Extract the (x, y) coordinate from the center of the cell holding the provided text.  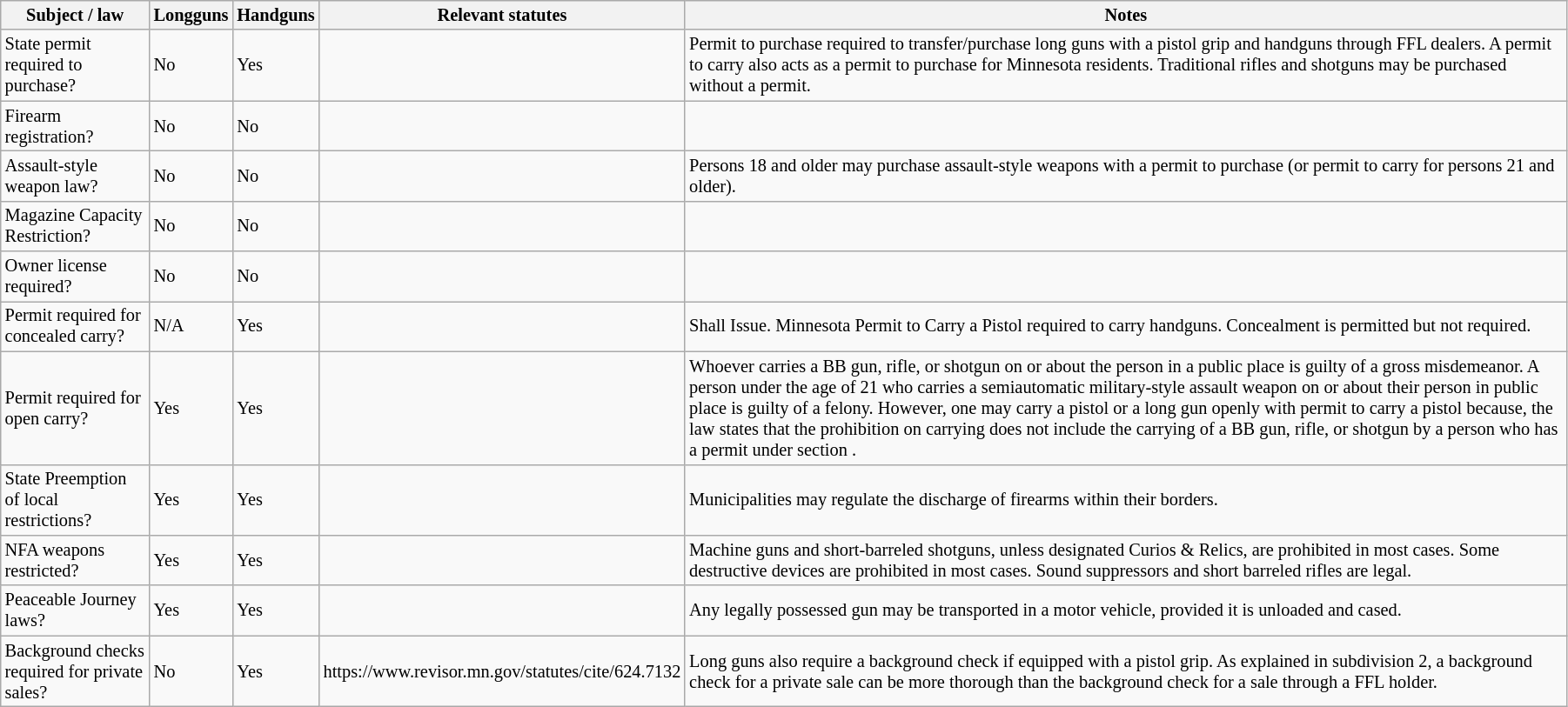
Any legally possessed gun may be transported in a motor vehicle, provided it is unloaded and cased. (1126, 610)
Peaceable Journey laws? (75, 610)
Magazine Capacity Restriction? (75, 226)
https://www.revisor.mn.gov/statutes/cite/624.7132 (503, 671)
Municipalities may regulate the discharge of firearms within their borders. (1126, 500)
Firearm registration? (75, 126)
Owner license required? (75, 277)
Handguns (275, 15)
Notes (1126, 15)
Permit required for concealed carry? (75, 326)
State permit required to purchase? (75, 65)
Permit required for open carry? (75, 408)
Persons 18 and older may purchase assault-style weapons with a permit to purchase (or permit to carry for persons 21 and older). (1126, 176)
Background checks required for private sales? (75, 671)
Relevant statutes (503, 15)
Shall Issue. Minnesota Permit to Carry a Pistol required to carry handguns. Concealment is permitted but not required. (1126, 326)
Subject / law (75, 15)
Assault-style weapon law? (75, 176)
Longguns (191, 15)
N/A (191, 326)
State Preemption of local restrictions? (75, 500)
NFA weapons restricted? (75, 560)
